Search for the cell housing the specified text and yield its [X, Y] center coordinate. 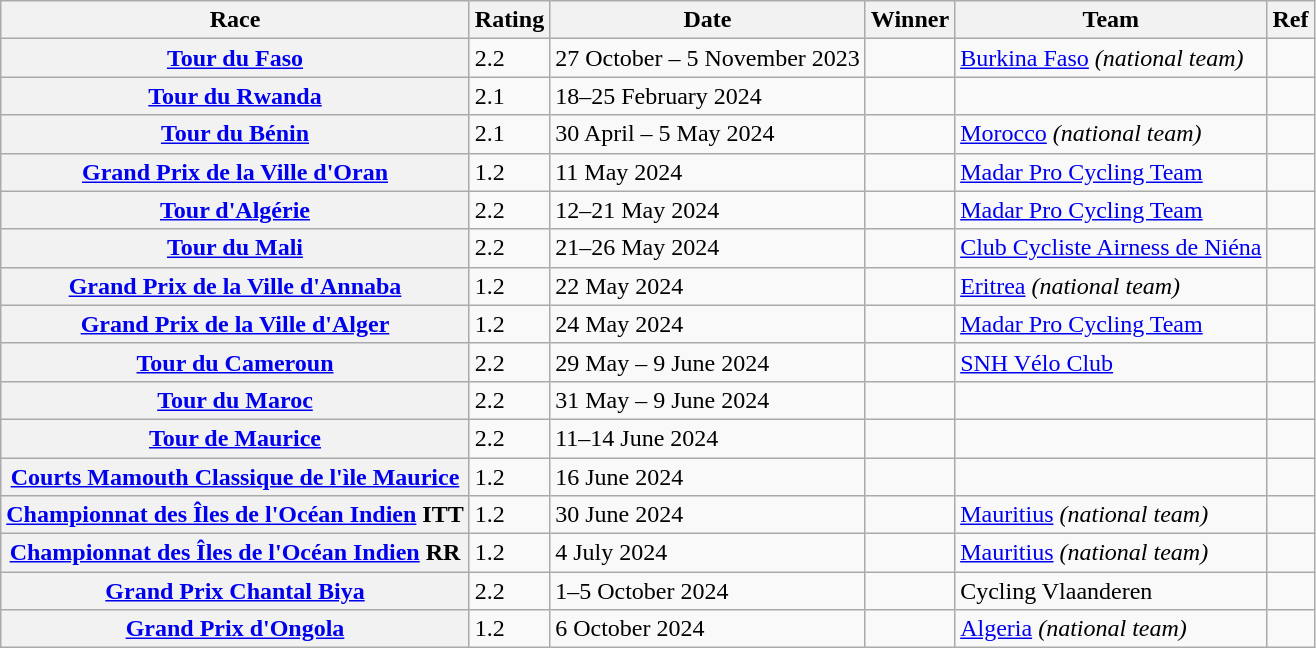
29 May – 9 June 2024 [708, 362]
24 May 2024 [708, 324]
27 October – 5 November 2023 [708, 58]
1–5 October 2024 [708, 591]
Morocco (national team) [1111, 134]
Grand Prix d'Ongola [236, 629]
30 June 2024 [708, 515]
Eritrea (national team) [1111, 286]
Winner [910, 20]
18–25 February 2024 [708, 96]
Championnat des Îles de l'Océan Indien RR [236, 553]
Rating [509, 20]
SNH Vélo Club [1111, 362]
Tour d'Algérie [236, 210]
Championnat des Îles de l'Océan Indien ITT [236, 515]
Cycling Vlaanderen [1111, 591]
Courts Mamouth Classique de l'ìle Maurice [236, 477]
11–14 June 2024 [708, 438]
Date [708, 20]
Tour du Maroc [236, 400]
Tour du Bénin [236, 134]
Club Cycliste Airness de Niéna [1111, 248]
12–21 May 2024 [708, 210]
Tour de Maurice [236, 438]
30 April – 5 May 2024 [708, 134]
Grand Prix de la Ville d'Oran [236, 172]
Grand Prix de la Ville d'Annaba [236, 286]
Grand Prix de la Ville d'Alger [236, 324]
4 July 2024 [708, 553]
16 June 2024 [708, 477]
Tour du Cameroun [236, 362]
21–26 May 2024 [708, 248]
11 May 2024 [708, 172]
6 October 2024 [708, 629]
Team [1111, 20]
Burkina Faso (national team) [1111, 58]
Algeria (national team) [1111, 629]
31 May – 9 June 2024 [708, 400]
Tour du Mali [236, 248]
Race [236, 20]
22 May 2024 [708, 286]
Grand Prix Chantal Biya [236, 591]
Ref [1290, 20]
Tour du Rwanda [236, 96]
Tour du Faso [236, 58]
